Return the (X, Y) coordinate for the center point of the cell that contains the specified text.  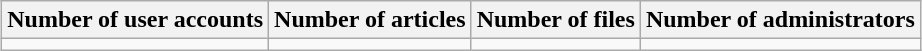
Number of user accounts (136, 20)
Number of articles (370, 20)
Number of files (556, 20)
Number of administrators (780, 20)
